Find where the given text appears and provide that cell's center as (x, y) coordinate. 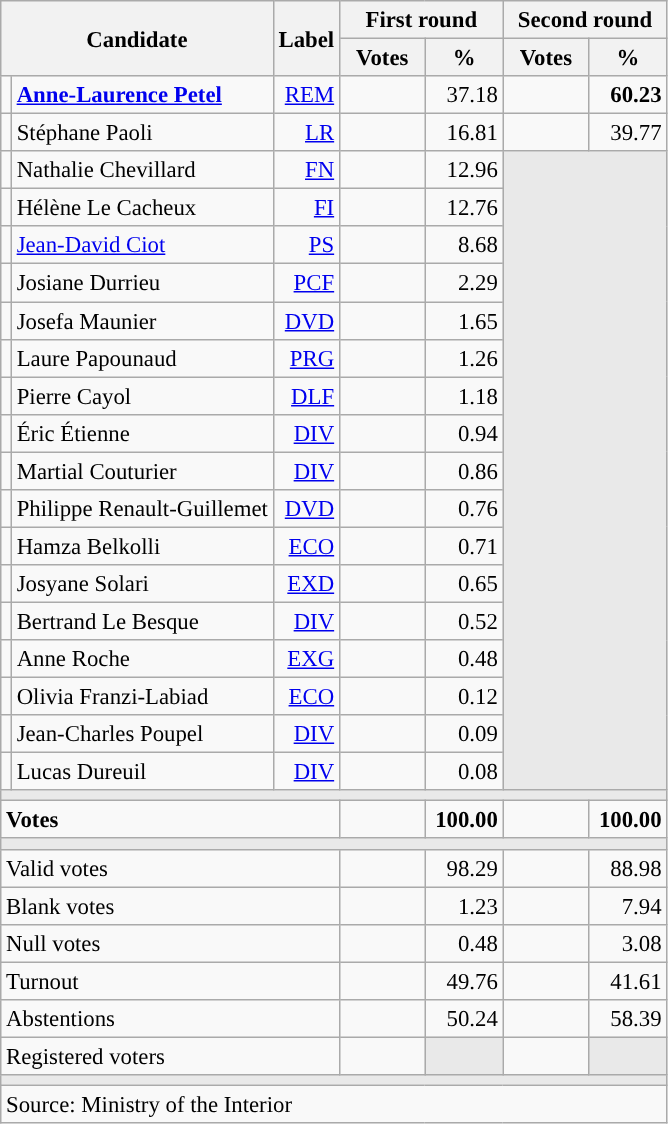
FI (306, 208)
1.18 (464, 396)
88.98 (628, 868)
EXD (306, 584)
0.09 (464, 734)
49.76 (464, 981)
58.39 (628, 1019)
Hamza Belkolli (142, 546)
1.23 (464, 906)
Blank votes (170, 906)
1.26 (464, 358)
12.76 (464, 208)
Abstentions (170, 1019)
0.12 (464, 697)
Anne Roche (142, 659)
Pierre Cayol (142, 396)
PS (306, 245)
PRG (306, 358)
Jean-Charles Poupel (142, 734)
41.61 (628, 981)
First round (421, 20)
PCF (306, 283)
50.24 (464, 1019)
REM (306, 95)
Stéphane Paoli (142, 133)
Jean-David Ciot (142, 245)
1.65 (464, 321)
3.08 (628, 943)
0.71 (464, 546)
98.29 (464, 868)
60.23 (628, 95)
Hélène Le Cacheux (142, 208)
Laure Papounaud (142, 358)
DLF (306, 396)
Registered voters (170, 1056)
Label (306, 38)
Nathalie Chevillard (142, 170)
Éric Étienne (142, 433)
0.86 (464, 471)
Philippe Renault-Guillemet (142, 509)
Null votes (170, 943)
Turnout (170, 981)
Josiane Durrieu (142, 283)
Bertrand Le Besque (142, 621)
0.65 (464, 584)
Martial Couturier (142, 471)
Valid votes (170, 868)
Candidate (137, 38)
Josefa Maunier (142, 321)
Lucas Dureuil (142, 772)
Josyane Solari (142, 584)
EXG (306, 659)
0.94 (464, 433)
0.08 (464, 772)
12.96 (464, 170)
FN (306, 170)
Source: Ministry of the Interior (334, 1104)
Olivia Franzi-Labiad (142, 697)
0.76 (464, 509)
2.29 (464, 283)
Second round (585, 20)
37.18 (464, 95)
7.94 (628, 906)
0.52 (464, 621)
8.68 (464, 245)
Anne-Laurence Petel (142, 95)
LR (306, 133)
16.81 (464, 133)
39.77 (628, 133)
